Locate the cell with the specified text and output its [X, Y] center coordinate. 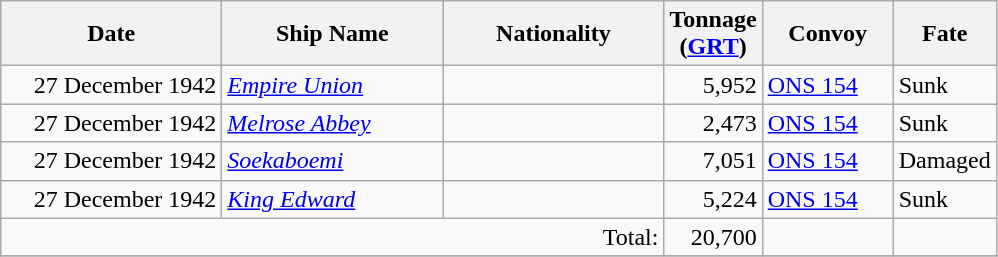
Tonnage(GRT) [713, 34]
20,700 [713, 237]
Fate [944, 34]
Total: [332, 237]
Date [112, 34]
5,952 [713, 85]
Melrose Abbey [332, 123]
Ship Name [332, 34]
Convoy [828, 34]
Soekaboemi [332, 161]
Empire Union [332, 85]
7,051 [713, 161]
5,224 [713, 199]
King Edward [332, 199]
2,473 [713, 123]
Damaged [944, 161]
Nationality [554, 34]
